Detect which cell encompasses the target text, then output its [X, Y] center coordinate. 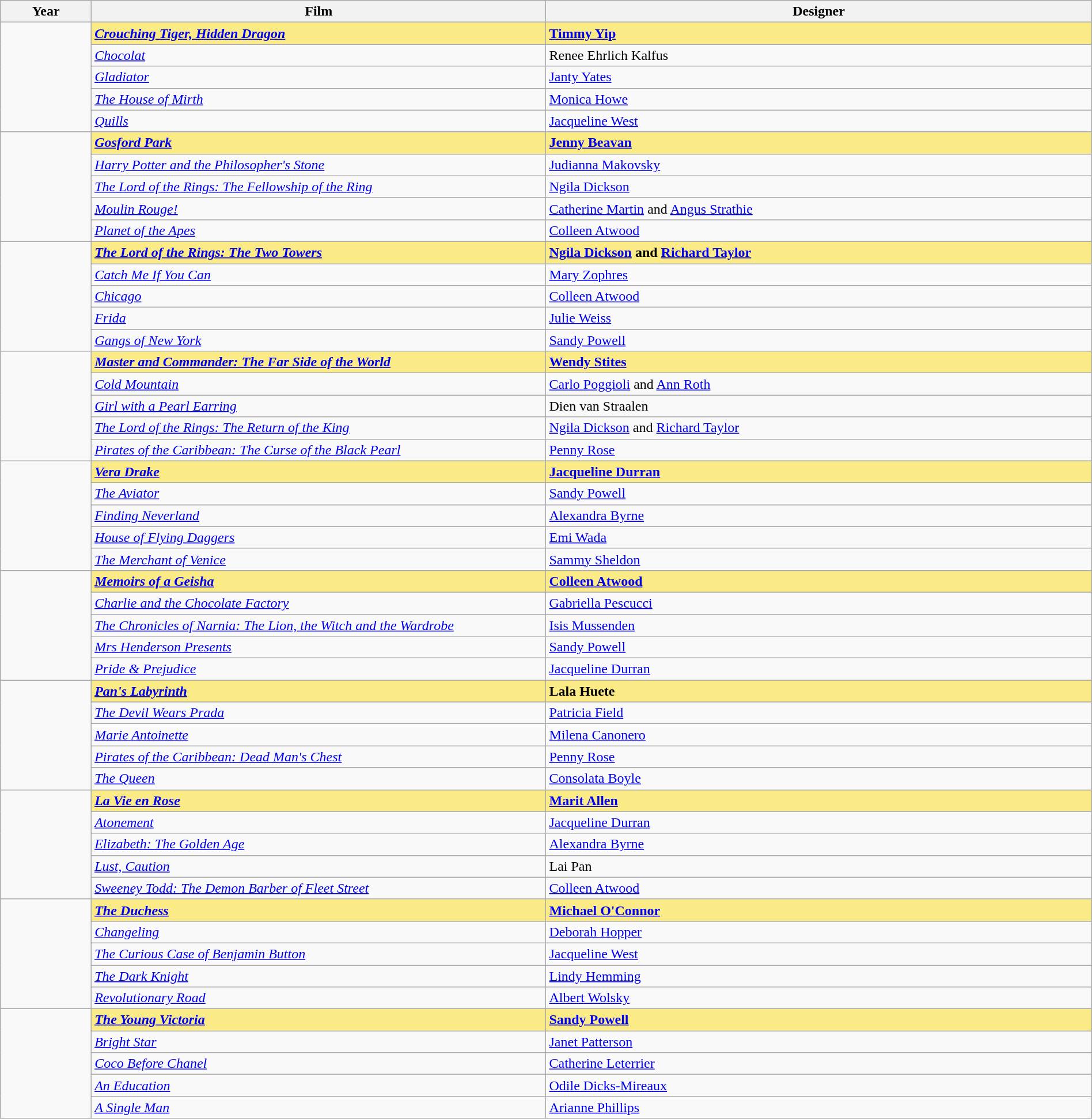
Vera Drake [319, 472]
Lust, Caution [319, 866]
House of Flying Daggers [319, 537]
Lala Huete [819, 691]
Pirates of the Caribbean: Dead Man's Chest [319, 757]
Gangs of New York [319, 340]
The House of Mirth [319, 99]
Janet Patterson [819, 1042]
Consolata Boyle [819, 779]
Ngila Dickson [819, 187]
Patricia Field [819, 713]
Pan's Labyrinth [319, 691]
Atonement [319, 822]
Monica Howe [819, 99]
Mary Zophres [819, 275]
A Single Man [319, 1107]
Planet of the Apes [319, 230]
Year [46, 12]
Jenny Beavan [819, 143]
The Chronicles of Narnia: The Lion, the Witch and the Wardrobe [319, 625]
Lindy Hemming [819, 976]
Marie Antoinette [319, 735]
Renee Ehrlich Kalfus [819, 55]
Gosford Park [319, 143]
Lai Pan [819, 866]
Albert Wolsky [819, 998]
Carlo Poggioli and Ann Roth [819, 384]
Master and Commander: The Far Side of the World [319, 362]
Moulin Rouge! [319, 208]
Sammy Sheldon [819, 559]
Bright Star [319, 1042]
Sweeney Todd: The Demon Barber of Fleet Street [319, 888]
Dien van Straalen [819, 406]
Catherine Leterrier [819, 1064]
Frida [319, 318]
Girl with a Pearl Earring [319, 406]
Wendy Stites [819, 362]
The Dark Knight [319, 976]
The Merchant of Venice [319, 559]
Judianna Makovsky [819, 165]
Crouching Tiger, Hidden Dragon [319, 33]
The Lord of the Rings: The Fellowship of the Ring [319, 187]
The Aviator [319, 494]
Gabriella Pescucci [819, 603]
Catherine Martin and Angus Strathie [819, 208]
Charlie and the Chocolate Factory [319, 603]
Coco Before Chanel [319, 1064]
The Lord of the Rings: The Two Towers [319, 252]
The Devil Wears Prada [319, 713]
Mrs Henderson Presents [319, 647]
Elizabeth: The Golden Age [319, 844]
The Young Victoria [319, 1020]
The Duchess [319, 910]
The Lord of the Rings: The Return of the King [319, 428]
Odile Dicks-Mireaux [819, 1086]
The Curious Case of Benjamin Button [319, 954]
Quills [319, 121]
Arianne Phillips [819, 1107]
Film [319, 12]
Chocolat [319, 55]
The Queen [319, 779]
Changeling [319, 932]
Marit Allen [819, 801]
Isis Mussenden [819, 625]
Milena Canonero [819, 735]
Cold Mountain [319, 384]
Chicago [319, 297]
Designer [819, 12]
Memoirs of a Geisha [319, 581]
Finding Neverland [319, 515]
Pride & Prejudice [319, 669]
Julie Weiss [819, 318]
Pirates of the Caribbean: The Curse of the Black Pearl [319, 450]
Harry Potter and the Philosopher's Stone [319, 165]
Deborah Hopper [819, 932]
Janty Yates [819, 77]
Emi Wada [819, 537]
An Education [319, 1086]
La Vie en Rose [319, 801]
Timmy Yip [819, 33]
Michael O'Connor [819, 910]
Revolutionary Road [319, 998]
Catch Me If You Can [319, 275]
Gladiator [319, 77]
